Capture the cell that displays the provided text and extract its [X, Y] central coordinate. 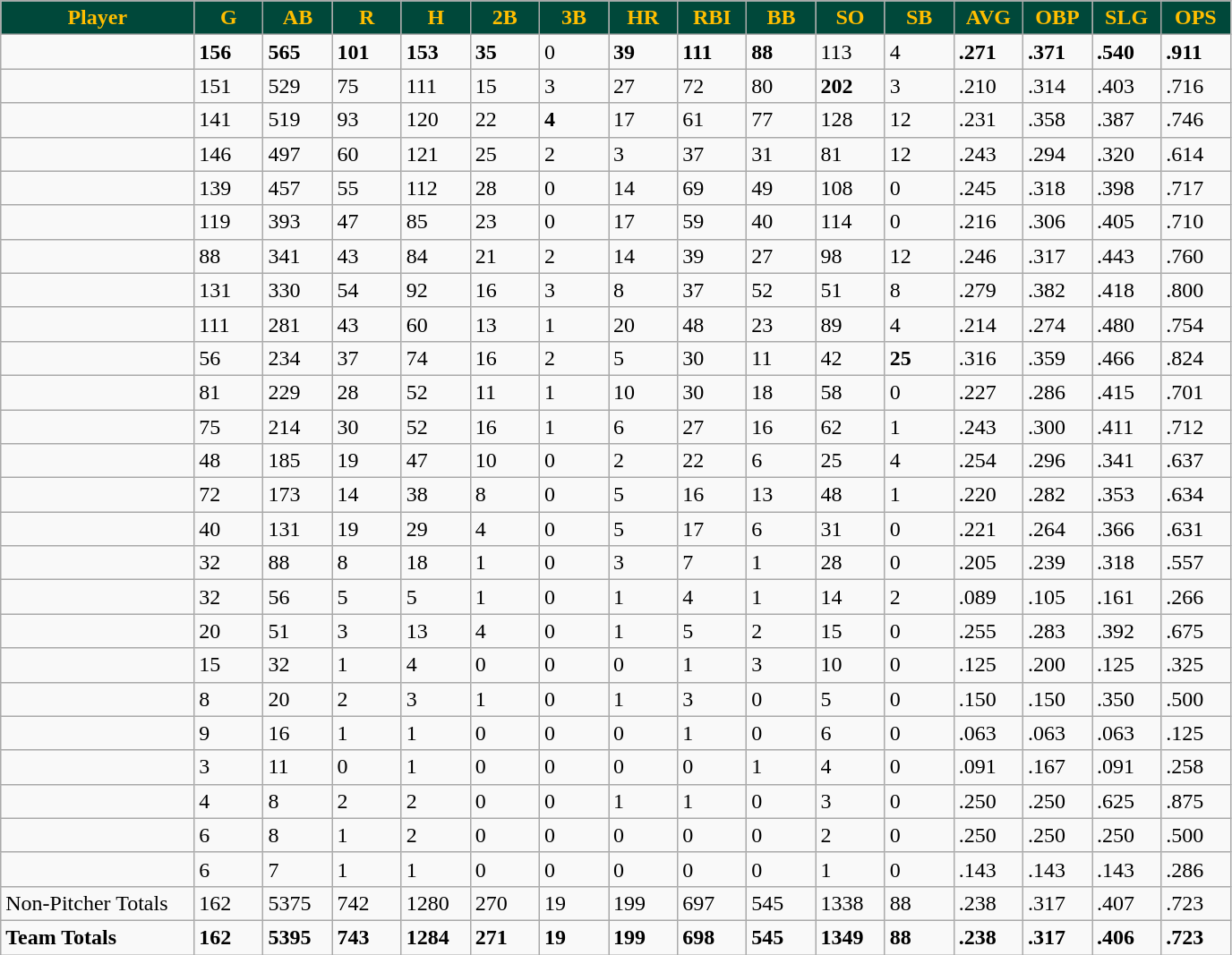
.314 [1057, 86]
H [435, 18]
.350 [1126, 699]
.167 [1057, 767]
.282 [1057, 495]
.274 [1057, 324]
.105 [1057, 597]
.443 [1126, 256]
.415 [1126, 392]
153 [435, 52]
.279 [988, 290]
85 [435, 222]
.231 [988, 120]
.406 [1126, 937]
565 [297, 52]
.701 [1196, 392]
AB [297, 18]
.710 [1196, 222]
698 [713, 937]
.387 [1126, 120]
42 [851, 358]
.392 [1126, 631]
.411 [1126, 427]
202 [851, 86]
84 [435, 256]
529 [297, 86]
.466 [1126, 358]
108 [851, 188]
156 [229, 52]
93 [367, 120]
BB [781, 18]
.214 [988, 324]
RBI [713, 18]
112 [435, 188]
743 [367, 937]
1338 [851, 903]
697 [713, 903]
58 [851, 392]
.540 [1126, 52]
AVG [988, 18]
114 [851, 222]
.625 [1126, 801]
69 [713, 188]
.271 [988, 52]
.258 [1196, 767]
.239 [1057, 563]
.316 [988, 358]
G [229, 18]
.382 [1057, 290]
234 [297, 358]
5395 [297, 937]
270 [505, 903]
.325 [1196, 665]
SO [851, 18]
173 [297, 495]
Player [98, 18]
61 [713, 120]
141 [229, 120]
1284 [435, 937]
146 [229, 154]
341 [297, 256]
.359 [1057, 358]
Team Totals [98, 937]
.875 [1196, 801]
214 [297, 427]
.407 [1126, 903]
2B [505, 18]
.320 [1126, 154]
1349 [851, 937]
21 [505, 256]
.371 [1057, 52]
151 [229, 86]
OPS [1196, 18]
330 [297, 290]
.300 [1057, 427]
.717 [1196, 188]
1280 [435, 903]
457 [297, 188]
3B [573, 18]
49 [781, 188]
Non-Pitcher Totals [98, 903]
.216 [988, 222]
.264 [1057, 529]
.557 [1196, 563]
.220 [988, 495]
59 [713, 222]
229 [297, 392]
.716 [1196, 86]
.089 [988, 597]
35 [505, 52]
.366 [1126, 529]
55 [367, 188]
.631 [1196, 529]
.205 [988, 563]
121 [435, 154]
742 [367, 903]
.227 [988, 392]
.283 [1057, 631]
.221 [988, 529]
.754 [1196, 324]
.760 [1196, 256]
185 [297, 461]
HR [643, 18]
.353 [1126, 495]
.306 [1057, 222]
OBP [1057, 18]
.675 [1196, 631]
29 [435, 529]
.254 [988, 461]
.294 [1057, 154]
.246 [988, 256]
.358 [1057, 120]
.418 [1126, 290]
271 [505, 937]
101 [367, 52]
9 [229, 733]
54 [367, 290]
.824 [1196, 358]
80 [781, 86]
.614 [1196, 154]
74 [435, 358]
.341 [1126, 461]
5375 [297, 903]
.296 [1057, 461]
281 [297, 324]
139 [229, 188]
497 [297, 154]
.210 [988, 86]
98 [851, 256]
.255 [988, 631]
.746 [1196, 120]
.911 [1196, 52]
.637 [1196, 461]
.398 [1126, 188]
R [367, 18]
89 [851, 324]
.634 [1196, 495]
62 [851, 427]
119 [229, 222]
393 [297, 222]
77 [781, 120]
.480 [1126, 324]
SLG [1126, 18]
519 [297, 120]
128 [851, 120]
.161 [1126, 597]
.266 [1196, 597]
.245 [988, 188]
.712 [1196, 427]
.200 [1057, 665]
.403 [1126, 86]
92 [435, 290]
38 [435, 495]
120 [435, 120]
.800 [1196, 290]
SB [919, 18]
.405 [1126, 222]
113 [851, 52]
